Output the (x, y) coordinate of the center of the cell containing the given text.  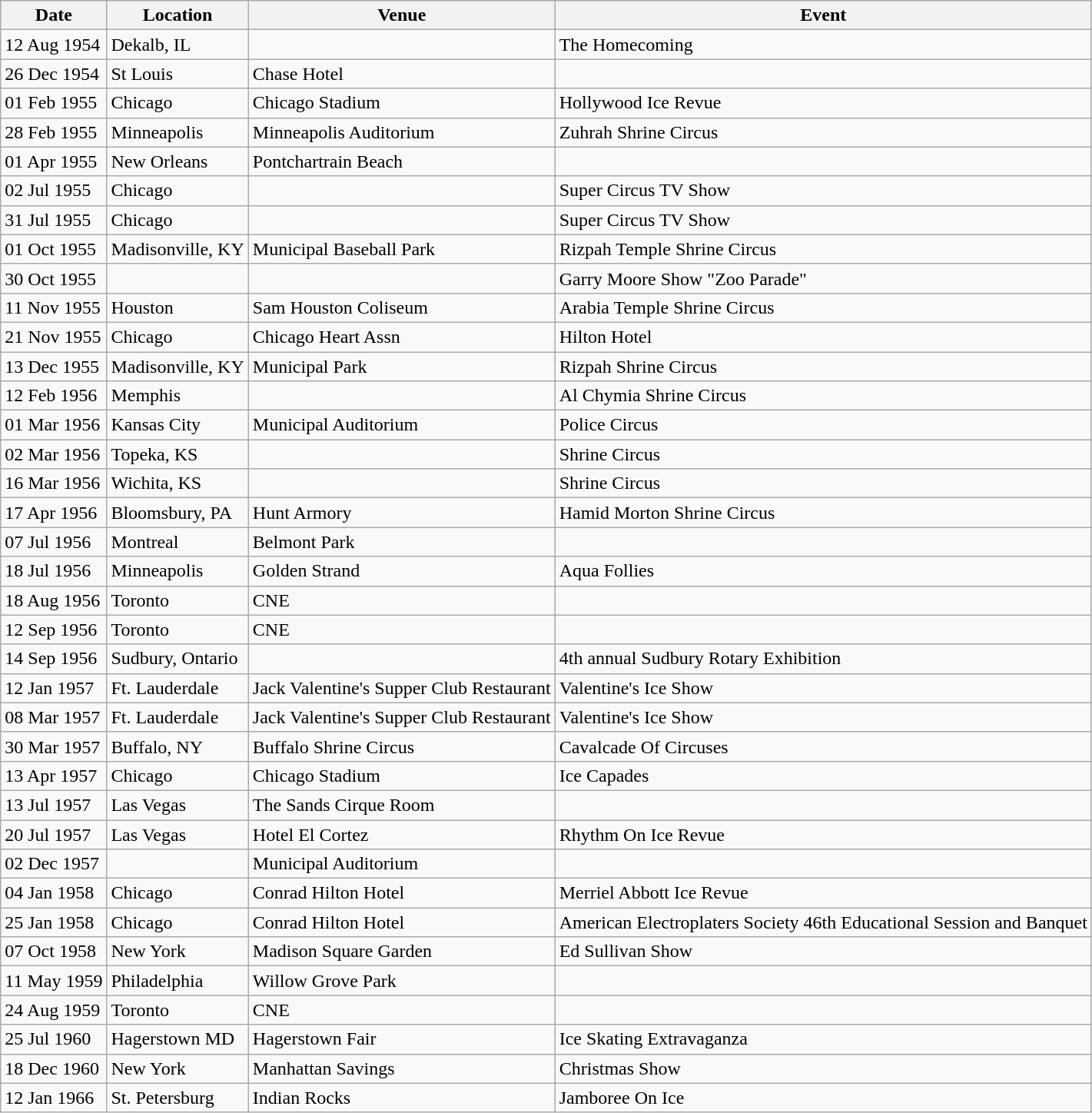
Houston (178, 307)
Hollywood Ice Revue (823, 103)
12 Feb 1956 (54, 396)
25 Jan 1958 (54, 922)
Ed Sullivan Show (823, 952)
Dekalb, IL (178, 45)
Minneapolis Auditorium (401, 132)
07 Jul 1956 (54, 542)
Event (823, 15)
Chase Hotel (401, 74)
Buffalo Shrine Circus (401, 746)
24 Aug 1959 (54, 1010)
Madison Square Garden (401, 952)
01 Apr 1955 (54, 161)
11 May 1959 (54, 981)
30 Oct 1955 (54, 278)
Police Circus (823, 425)
21 Nov 1955 (54, 337)
12 Jan 1957 (54, 688)
Garry Moore Show "Zoo Parade" (823, 278)
Municipal Baseball Park (401, 249)
Aqua Follies (823, 571)
American Electroplaters Society 46th Educational Session and Banquet (823, 922)
08 Mar 1957 (54, 717)
26 Dec 1954 (54, 74)
Ice Capades (823, 776)
02 Dec 1957 (54, 864)
St. Petersburg (178, 1098)
12 Jan 1966 (54, 1098)
4th annual Sudbury Rotary Exhibition (823, 659)
Hotel El Cortez (401, 834)
Hamid Morton Shrine Circus (823, 513)
Pontchartrain Beach (401, 161)
Willow Grove Park (401, 981)
18 Dec 1960 (54, 1068)
18 Jul 1956 (54, 571)
Philadelphia (178, 981)
Bloomsbury, PA (178, 513)
Hagerstown Fair (401, 1039)
Municipal Park (401, 367)
Jamboree On Ice (823, 1098)
01 Feb 1955 (54, 103)
Zuhrah Shrine Circus (823, 132)
Merriel Abbott Ice Revue (823, 893)
02 Jul 1955 (54, 191)
07 Oct 1958 (54, 952)
Venue (401, 15)
Sudbury, Ontario (178, 659)
02 Mar 1956 (54, 454)
Rizpah Temple Shrine Circus (823, 249)
St Louis (178, 74)
Belmont Park (401, 542)
Topeka, KS (178, 454)
Hunt Armory (401, 513)
31 Jul 1955 (54, 220)
Rhythm On Ice Revue (823, 834)
18 Aug 1956 (54, 600)
Rizpah Shrine Circus (823, 367)
Hilton Hotel (823, 337)
Buffalo, NY (178, 746)
20 Jul 1957 (54, 834)
Golden Strand (401, 571)
Christmas Show (823, 1068)
12 Sep 1956 (54, 630)
Montreal (178, 542)
Arabia Temple Shrine Circus (823, 307)
Wichita, KS (178, 483)
Cavalcade Of Circuses (823, 746)
13 Jul 1957 (54, 805)
The Sands Cirque Room (401, 805)
04 Jan 1958 (54, 893)
New Orleans (178, 161)
Ice Skating Extravaganza (823, 1039)
Date (54, 15)
11 Nov 1955 (54, 307)
14 Sep 1956 (54, 659)
28 Feb 1955 (54, 132)
Sam Houston Coliseum (401, 307)
16 Mar 1956 (54, 483)
12 Aug 1954 (54, 45)
01 Oct 1955 (54, 249)
17 Apr 1956 (54, 513)
13 Dec 1955 (54, 367)
The Homecoming (823, 45)
01 Mar 1956 (54, 425)
13 Apr 1957 (54, 776)
Kansas City (178, 425)
Al Chymia Shrine Circus (823, 396)
25 Jul 1960 (54, 1039)
Indian Rocks (401, 1098)
Location (178, 15)
Hagerstown MD (178, 1039)
Chicago Heart Assn (401, 337)
30 Mar 1957 (54, 746)
Manhattan Savings (401, 1068)
Memphis (178, 396)
